Detect which cell encompasses the target text, then output its (x, y) center coordinate. 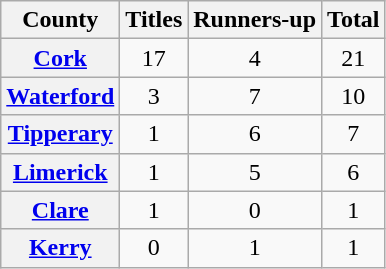
17 (154, 58)
21 (354, 58)
Cork (60, 58)
Clare (60, 210)
4 (255, 58)
County (60, 20)
Limerick (60, 172)
Waterford (60, 96)
3 (154, 96)
10 (354, 96)
Titles (154, 20)
Total (354, 20)
Runners-up (255, 20)
Tipperary (60, 134)
Kerry (60, 248)
5 (255, 172)
